Find where the given text appears and provide that cell's center as (x, y) coordinate. 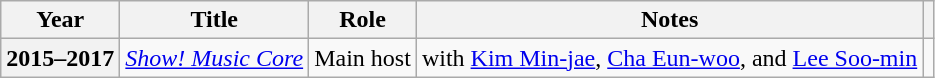
Role (363, 20)
Title (214, 20)
Year (60, 20)
Main host (363, 58)
Notes (669, 20)
Show! Music Core (214, 58)
with Kim Min-jae, Cha Eun-woo, and Lee Soo-min (669, 58)
2015–2017 (60, 58)
